Extract the (X, Y) coordinate from the center of the cell holding the provided text.  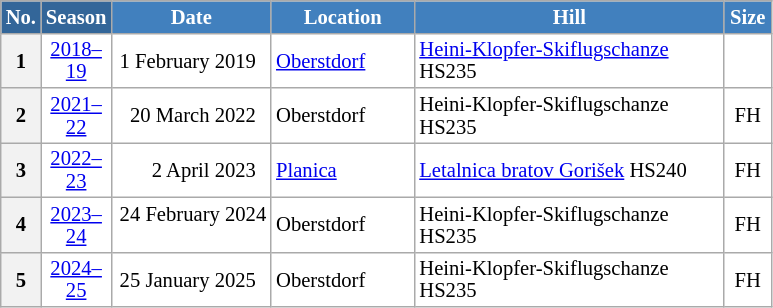
3 (21, 170)
Date (191, 16)
4 (21, 224)
Season (76, 16)
2024–25 (76, 280)
2 April 2023 (191, 170)
Size (748, 16)
Planica (342, 170)
24 February 2024 (191, 224)
2 (21, 116)
2022–23 (76, 170)
25 January 2025 (191, 280)
No. (21, 16)
Hill (569, 16)
Location (342, 16)
2021–22 (76, 116)
1 (21, 60)
Letalnica bratov Gorišek HS240 (569, 170)
2018–19 (76, 60)
1 February 2019 (191, 60)
5 (21, 280)
20 March 2022 (191, 116)
2023–24 (76, 224)
